For the text-containing cell, return its midpoint in [X, Y] coordinate format. 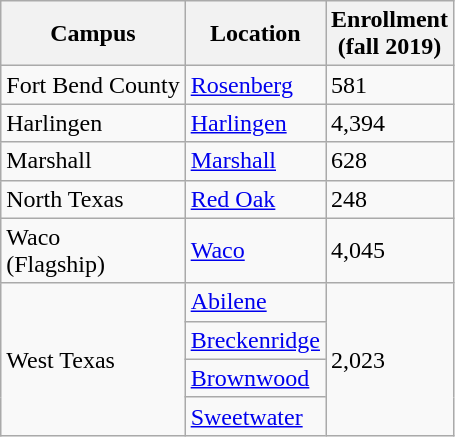
Brownwood [255, 378]
4,045 [390, 250]
628 [390, 161]
4,394 [390, 123]
West Texas [93, 359]
North Texas [93, 199]
581 [390, 85]
Waco(Flagship) [93, 250]
2,023 [390, 359]
248 [390, 199]
Red Oak [255, 199]
Sweetwater [255, 416]
Rosenberg [255, 85]
Enrollment(fall 2019) [390, 34]
Campus [93, 34]
Waco [255, 250]
Abilene [255, 302]
Fort Bend County [93, 85]
Breckenridge [255, 340]
Location [255, 34]
